Find where the given text appears and provide that cell's center as [X, Y] coordinate. 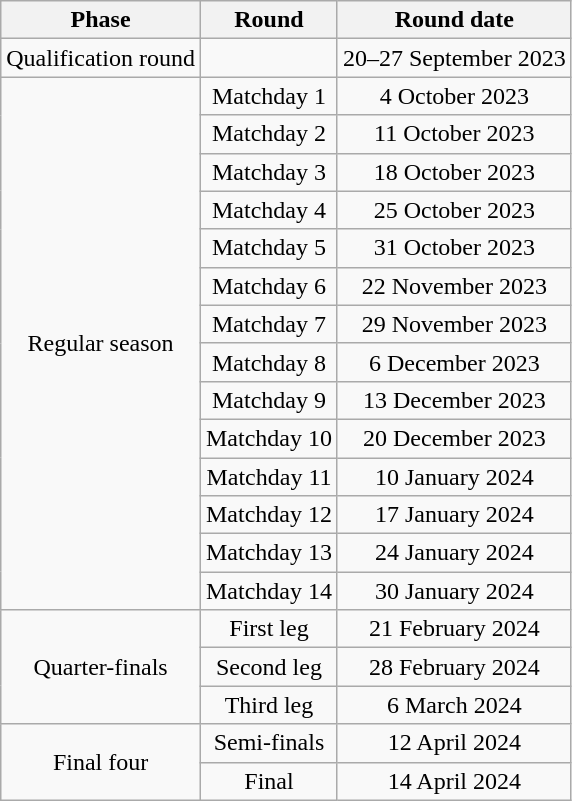
14 April 2024 [454, 781]
10 January 2024 [454, 477]
Matchday 2 [268, 134]
Matchday 10 [268, 438]
4 October 2023 [454, 96]
28 February 2024 [454, 667]
Qualification round [101, 58]
Quarter-finals [101, 667]
Matchday 5 [268, 248]
31 October 2023 [454, 248]
12 April 2024 [454, 743]
Matchday 7 [268, 324]
6 March 2024 [454, 705]
Round [268, 20]
Third leg [268, 705]
Matchday 13 [268, 553]
Second leg [268, 667]
30 January 2024 [454, 591]
Matchday 4 [268, 210]
18 October 2023 [454, 172]
25 October 2023 [454, 210]
20 December 2023 [454, 438]
Matchday 8 [268, 362]
Semi-finals [268, 743]
Regular season [101, 344]
13 December 2023 [454, 400]
21 February 2024 [454, 629]
Final [268, 781]
11 October 2023 [454, 134]
17 January 2024 [454, 515]
Matchday 11 [268, 477]
6 December 2023 [454, 362]
Matchday 12 [268, 515]
Final four [101, 762]
24 January 2024 [454, 553]
Matchday 9 [268, 400]
Round date [454, 20]
Matchday 14 [268, 591]
22 November 2023 [454, 286]
First leg [268, 629]
Matchday 1 [268, 96]
29 November 2023 [454, 324]
Matchday 6 [268, 286]
Matchday 3 [268, 172]
20–27 September 2023 [454, 58]
Phase [101, 20]
